Provide the (X, Y) coordinate of the cell's center where the given text is located.  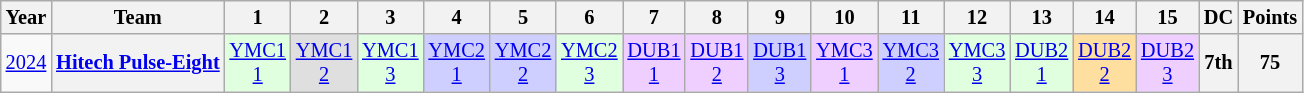
YMC12 (324, 63)
Team (138, 17)
DUB22 (1104, 63)
10 (844, 17)
Year (26, 17)
15 (1168, 17)
YMC32 (911, 63)
DUB23 (1168, 63)
7 (654, 17)
2 (324, 17)
1 (258, 17)
4 (457, 17)
DC (1218, 17)
DUB21 (1042, 63)
DUB11 (654, 63)
YMC31 (844, 63)
3 (390, 17)
YMC21 (457, 63)
2024 (26, 63)
8 (716, 17)
5 (523, 17)
DUB12 (716, 63)
9 (780, 17)
75 (1270, 63)
YMC33 (977, 63)
Points (1270, 17)
YMC22 (523, 63)
Hitech Pulse-Eight (138, 63)
12 (977, 17)
13 (1042, 17)
YMC23 (589, 63)
7th (1218, 63)
6 (589, 17)
11 (911, 17)
14 (1104, 17)
YMC13 (390, 63)
YMC11 (258, 63)
DUB13 (780, 63)
